Identify which cell holds the provided text, then report its (x, y) central coordinate. 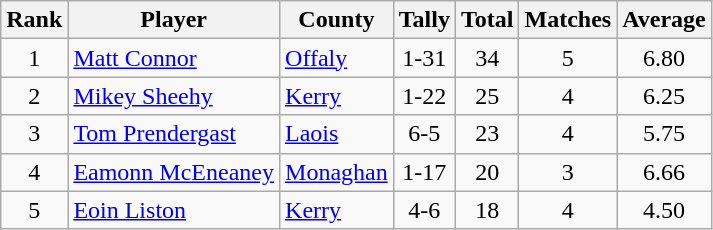
County (337, 20)
25 (487, 96)
18 (487, 210)
Total (487, 20)
4-6 (424, 210)
6-5 (424, 134)
5.75 (664, 134)
1-17 (424, 172)
Eoin Liston (174, 210)
Rank (34, 20)
Laois (337, 134)
6.80 (664, 58)
Tom Prendergast (174, 134)
23 (487, 134)
Average (664, 20)
20 (487, 172)
6.66 (664, 172)
Eamonn McEneaney (174, 172)
Matches (568, 20)
Offaly (337, 58)
Monaghan (337, 172)
Player (174, 20)
2 (34, 96)
1-22 (424, 96)
Mikey Sheehy (174, 96)
6.25 (664, 96)
1 (34, 58)
4.50 (664, 210)
Tally (424, 20)
Matt Connor (174, 58)
1-31 (424, 58)
34 (487, 58)
